Pinpoint the cell where the given text exists, returning its [x, y] midpoint coordinate. 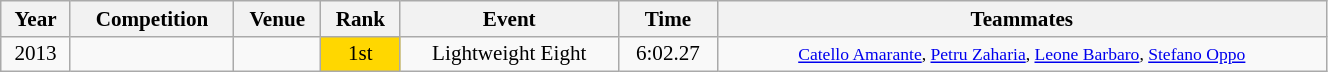
6:02.27 [668, 54]
Rank [360, 18]
Competition [152, 18]
Lightweight Eight [510, 54]
1st [360, 54]
2013 [36, 54]
Time [668, 18]
Venue [278, 18]
Catello Amarante, Petru Zaharia, Leone Barbaro, Stefano Oppo [1022, 54]
Teammates [1022, 18]
Year [36, 18]
Event [510, 18]
